Extract the (X, Y) coordinate from the center of the cell holding the provided text.  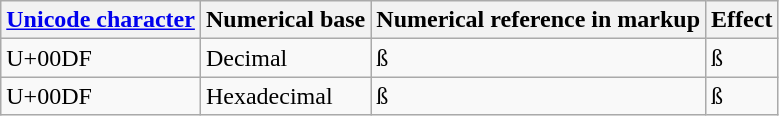
Decimal (285, 58)
Numerical base (285, 20)
Hexadecimal (285, 96)
Numerical reference in markup (538, 20)
Effect (742, 20)
Unicode character (101, 20)
